Return (X, Y) of the center of cell containing provided text 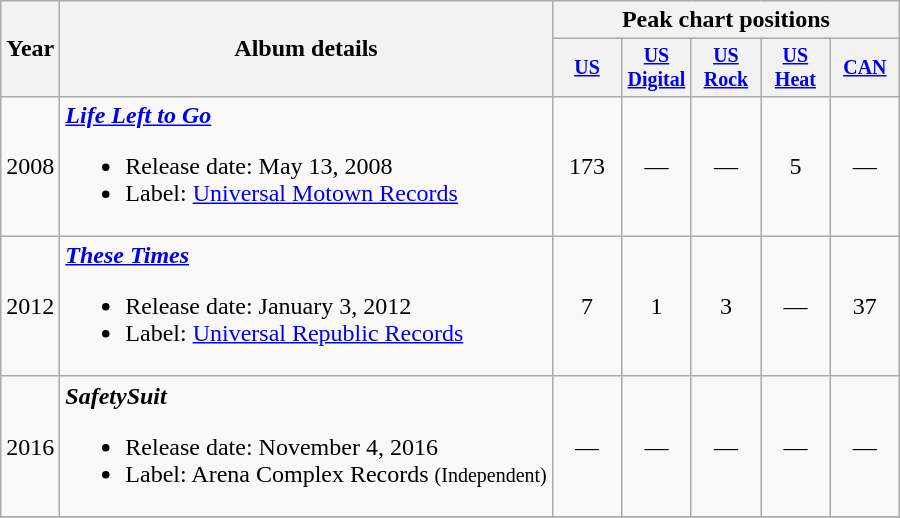
USDigital (656, 68)
173 (586, 166)
SafetySuitRelease date: November 4, 2016Label: Arena Complex Records (Independent) (306, 446)
2012 (30, 306)
These TimesRelease date: January 3, 2012Label: Universal Republic Records (306, 306)
2008 (30, 166)
Life Left to GoRelease date: May 13, 2008Label: Universal Motown Records (306, 166)
Album details (306, 49)
5 (796, 166)
Peak chart positions (726, 20)
3 (726, 306)
USRock (726, 68)
CAN (864, 68)
1 (656, 306)
37 (864, 306)
Year (30, 49)
7 (586, 306)
US (586, 68)
2016 (30, 446)
USHeat (796, 68)
